Identify which cell holds the provided text, then report its (X, Y) central coordinate. 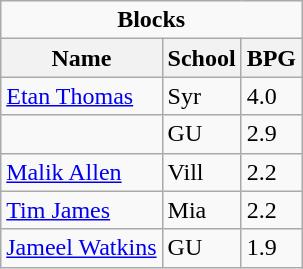
Jameel Watkins (82, 248)
Blocks (152, 20)
Mia (202, 210)
Vill (202, 172)
4.0 (271, 96)
Etan Thomas (82, 96)
2.9 (271, 134)
Tim James (82, 210)
School (202, 58)
Syr (202, 96)
Name (82, 58)
Malik Allen (82, 172)
BPG (271, 58)
1.9 (271, 248)
